Return the [X, Y] coordinate for the center point of the cell that contains the specified text.  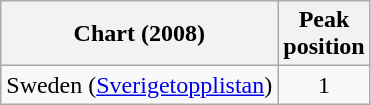
1 [324, 85]
Peakposition [324, 34]
Chart (2008) [140, 34]
Sweden (Sverigetopplistan) [140, 85]
